From the cell containing the given text, extract its center point as (X, Y) coordinate. 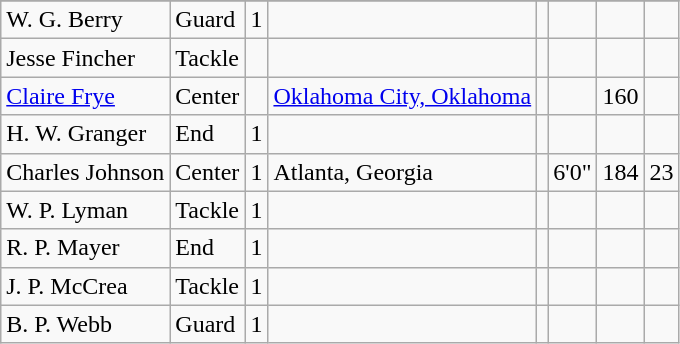
Charles Johnson (86, 172)
B. P. Webb (86, 324)
Jesse Fincher (86, 58)
Oklahoma City, Oklahoma (402, 96)
160 (620, 96)
H. W. Granger (86, 134)
6'0" (572, 172)
W. P. Lyman (86, 210)
Claire Frye (86, 96)
W. G. Berry (86, 20)
184 (620, 172)
R. P. Mayer (86, 248)
Atlanta, Georgia (402, 172)
J. P. McCrea (86, 286)
23 (662, 172)
